Identify which cell holds the provided text, then report its [X, Y] central coordinate. 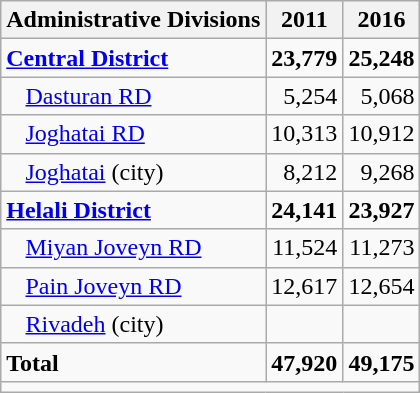
Helali District [134, 210]
11,524 [304, 248]
10,912 [382, 134]
Total [134, 362]
49,175 [382, 362]
10,313 [304, 134]
11,273 [382, 248]
Joghatai RD [134, 134]
47,920 [304, 362]
8,212 [304, 172]
2016 [382, 20]
Central District [134, 58]
24,141 [304, 210]
Pain Joveyn RD [134, 286]
9,268 [382, 172]
12,654 [382, 286]
2011 [304, 20]
23,927 [382, 210]
25,248 [382, 58]
Miyan Joveyn RD [134, 248]
Joghatai (city) [134, 172]
5,254 [304, 96]
12,617 [304, 286]
5,068 [382, 96]
Rivadeh (city) [134, 324]
23,779 [304, 58]
Administrative Divisions [134, 20]
Dasturan RD [134, 96]
